Extract the [x, y] coordinate from the center of the cell holding the provided text.  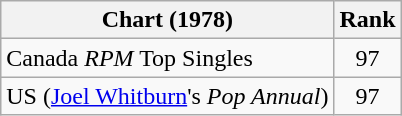
US (Joel Whitburn's Pop Annual) [168, 96]
Chart (1978) [168, 20]
Canada RPM Top Singles [168, 58]
Rank [368, 20]
